From the cell containing the given text, extract its center point as (x, y) coordinate. 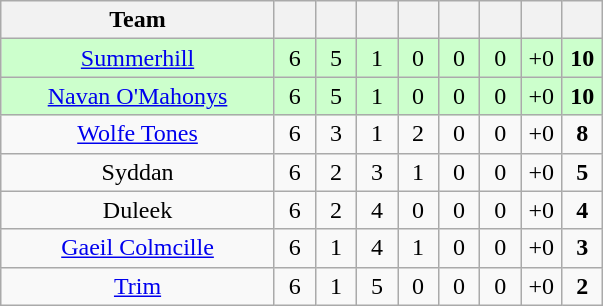
Trim (138, 286)
Duleek (138, 210)
Wolfe Tones (138, 134)
8 (582, 134)
Navan O'Mahonys (138, 96)
Syddan (138, 172)
Team (138, 20)
Gaeil Colmcille (138, 248)
Summerhill (138, 58)
